Find where the given text appears and provide that cell's center as (X, Y) coordinate. 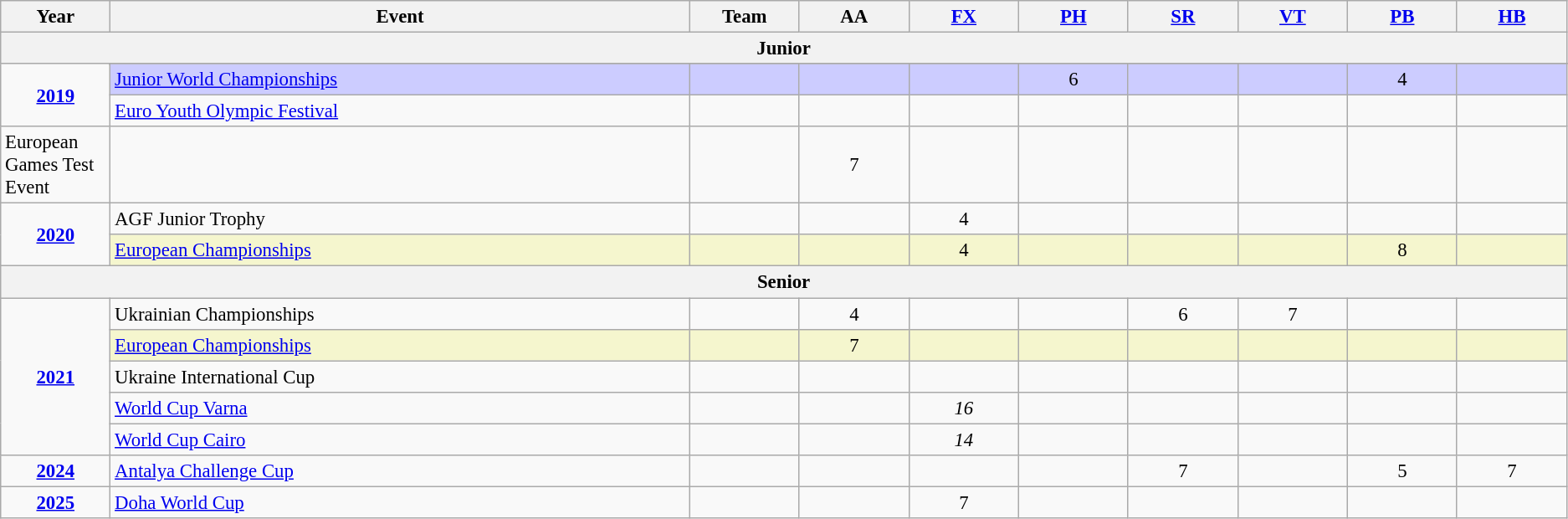
European Games Test Event (55, 165)
VT (1292, 17)
AA (853, 17)
2025 (55, 502)
World Cup Varna (400, 408)
SR (1183, 17)
2019 (55, 95)
World Cup Cairo (400, 439)
PH (1073, 17)
PB (1402, 17)
Team (745, 17)
AGF Junior Trophy (400, 219)
2021 (55, 377)
Senior (784, 282)
8 (1402, 250)
Junior (784, 49)
5 (1402, 471)
16 (964, 408)
14 (964, 439)
Ukraine International Cup (400, 377)
Euro Youth Olympic Festival (400, 111)
Antalya Challenge Cup (400, 471)
Year (55, 17)
FX (964, 17)
Ukrainian Championships (400, 314)
Doha World Cup (400, 502)
Event (400, 17)
Junior World Championships (400, 80)
2020 (55, 234)
2024 (55, 471)
HB (1511, 17)
